For the text-containing cell, return its midpoint in [X, Y] coordinate format. 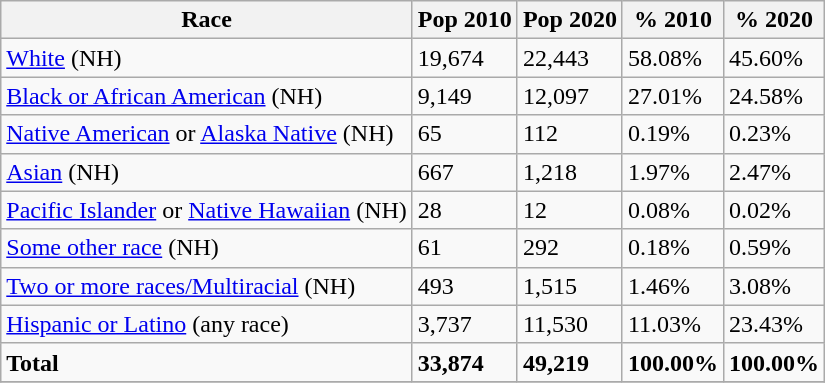
667 [464, 172]
1.46% [672, 286]
23.43% [774, 324]
11.03% [672, 324]
493 [464, 286]
Hispanic or Latino (any race) [207, 324]
11,530 [570, 324]
Pop 2010 [464, 20]
0.18% [672, 248]
1,515 [570, 286]
Race [207, 20]
3,737 [464, 324]
1,218 [570, 172]
0.19% [672, 134]
White (NH) [207, 58]
45.60% [774, 58]
12,097 [570, 96]
Two or more races/Multiracial (NH) [207, 286]
12 [570, 210]
Pop 2020 [570, 20]
28 [464, 210]
Native American or Alaska Native (NH) [207, 134]
2.47% [774, 172]
Some other race (NH) [207, 248]
292 [570, 248]
19,674 [464, 58]
0.59% [774, 248]
24.58% [774, 96]
0.23% [774, 134]
% 2020 [774, 20]
49,219 [570, 362]
% 2010 [672, 20]
Pacific Islander or Native Hawaiian (NH) [207, 210]
Black or African American (NH) [207, 96]
58.08% [672, 58]
27.01% [672, 96]
0.08% [672, 210]
3.08% [774, 286]
65 [464, 134]
Asian (NH) [207, 172]
61 [464, 248]
22,443 [570, 58]
1.97% [672, 172]
9,149 [464, 96]
0.02% [774, 210]
33,874 [464, 362]
Total [207, 362]
112 [570, 134]
